Extract the [X, Y] coordinate from the center of the cell holding the provided text.  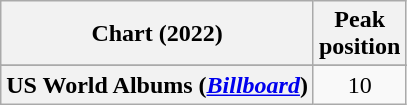
Chart (2022) [158, 34]
US World Albums (Billboard) [158, 85]
10 [359, 85]
Peakposition [359, 34]
